Scan for the cell matching the given text and deliver its (x, y) coordinate at center. 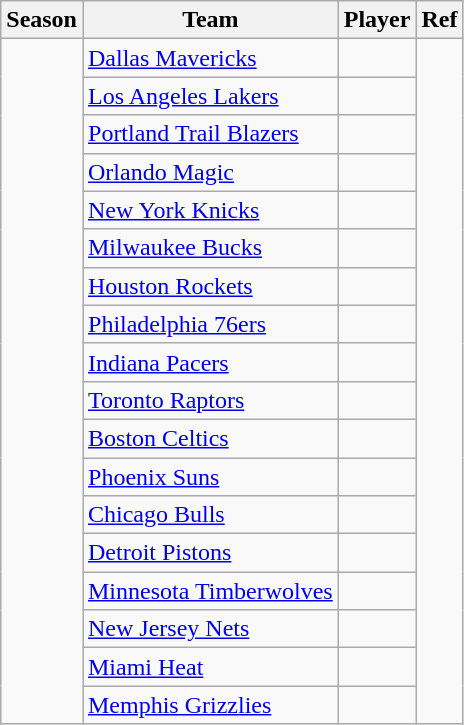
Boston Celtics (210, 438)
Season (42, 20)
Memphis Grizzlies (210, 705)
Philadelphia 76ers (210, 324)
Indiana Pacers (210, 362)
Houston Rockets (210, 286)
Ref (440, 20)
Los Angeles Lakers (210, 96)
Team (210, 20)
Toronto Raptors (210, 400)
Miami Heat (210, 667)
New York Knicks (210, 210)
Dallas Mavericks (210, 58)
Milwaukee Bucks (210, 248)
New Jersey Nets (210, 629)
Chicago Bulls (210, 515)
Portland Trail Blazers (210, 134)
Minnesota Timberwolves (210, 591)
Detroit Pistons (210, 553)
Player (377, 20)
Orlando Magic (210, 172)
Phoenix Suns (210, 477)
